Provide the [X, Y] coordinate of the cell's center where the given text is located.  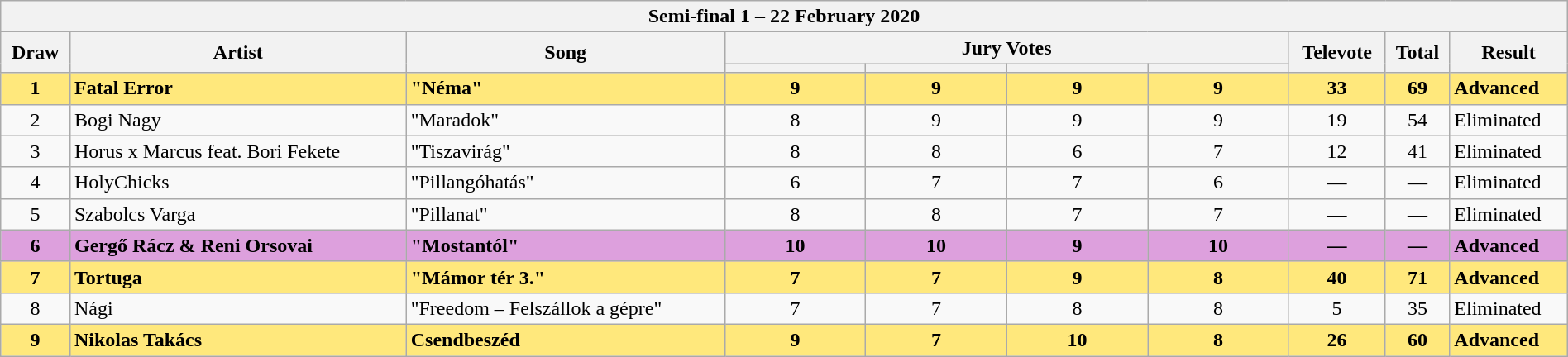
60 [1417, 340]
Gergő Rácz & Reni Orsovai [238, 245]
3 [36, 151]
71 [1417, 277]
19 [1336, 120]
Semi-final 1 – 22 February 2020 [784, 17]
54 [1417, 120]
"Tiszavirág" [566, 151]
"Freedom – Felszállok a gépre" [566, 308]
HolyChicks [238, 183]
40 [1336, 277]
Song [566, 53]
"Mostantól" [566, 245]
"Mámor tér 3." [566, 277]
Artist [238, 53]
Csendbeszéd [566, 340]
41 [1417, 151]
Jury Votes [1006, 48]
35 [1417, 308]
Total [1417, 53]
26 [1336, 340]
12 [1336, 151]
33 [1336, 88]
Result [1508, 53]
"Néma" [566, 88]
4 [36, 183]
Tortuga [238, 277]
69 [1417, 88]
Szabolcs Varga [238, 214]
"Pillangóhatás" [566, 183]
1 [36, 88]
"Pillanat" [566, 214]
Nikolas Takács [238, 340]
Horus x Marcus feat. Bori Fekete [238, 151]
Televote [1336, 53]
Draw [36, 53]
"Maradok" [566, 120]
Fatal Error [238, 88]
Bogi Nagy [238, 120]
2 [36, 120]
Nági [238, 308]
